Find where the given text appears and provide that cell's center as (X, Y) coordinate. 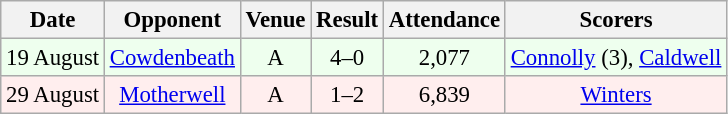
Date (53, 20)
1–2 (348, 95)
6,839 (444, 95)
Connolly (3), Caldwell (616, 58)
Attendance (444, 20)
Result (348, 20)
Venue (276, 20)
Scorers (616, 20)
4–0 (348, 58)
29 August (53, 95)
Cowdenbeath (172, 58)
2,077 (444, 58)
Opponent (172, 20)
Motherwell (172, 95)
19 August (53, 58)
Winters (616, 95)
